Output the (X, Y) coordinate of the center of the cell containing the given text.  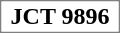
JCT 9896 (60, 17)
